Determine the [x, y] coordinate at the center of the cell enclosing the given text.  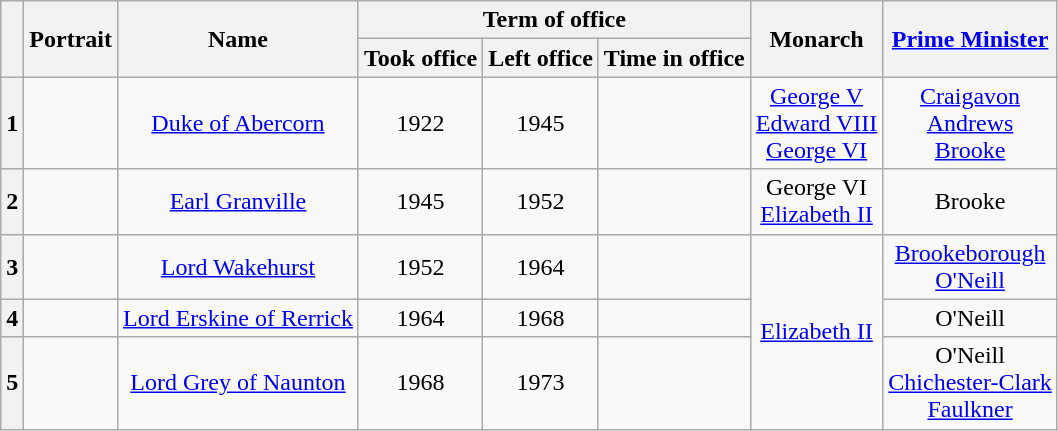
3 [12, 266]
Time in office [674, 58]
Term of office [554, 20]
Took office [420, 58]
Monarch [816, 39]
Left office [541, 58]
Lord Grey of Naunton [238, 383]
O'Neill [970, 318]
Prime Minister [970, 39]
CraigavonAndrewsBrooke [970, 123]
O'NeillChichester-ClarkFaulkner [970, 383]
Portrait [71, 39]
Earl Granville [238, 202]
1973 [541, 383]
4 [12, 318]
Lord Wakehurst [238, 266]
2 [12, 202]
George VIElizabeth II [816, 202]
BrookeboroughO'Neill [970, 266]
1 [12, 123]
5 [12, 383]
Lord Erskine of Rerrick [238, 318]
Name [238, 39]
George VEdward VIIIGeorge VI [816, 123]
1922 [420, 123]
Duke of Abercorn [238, 123]
Elizabeth II [816, 332]
Brooke [970, 202]
